Return the [X, Y] coordinate for the center point of the cell that contains the specified text.  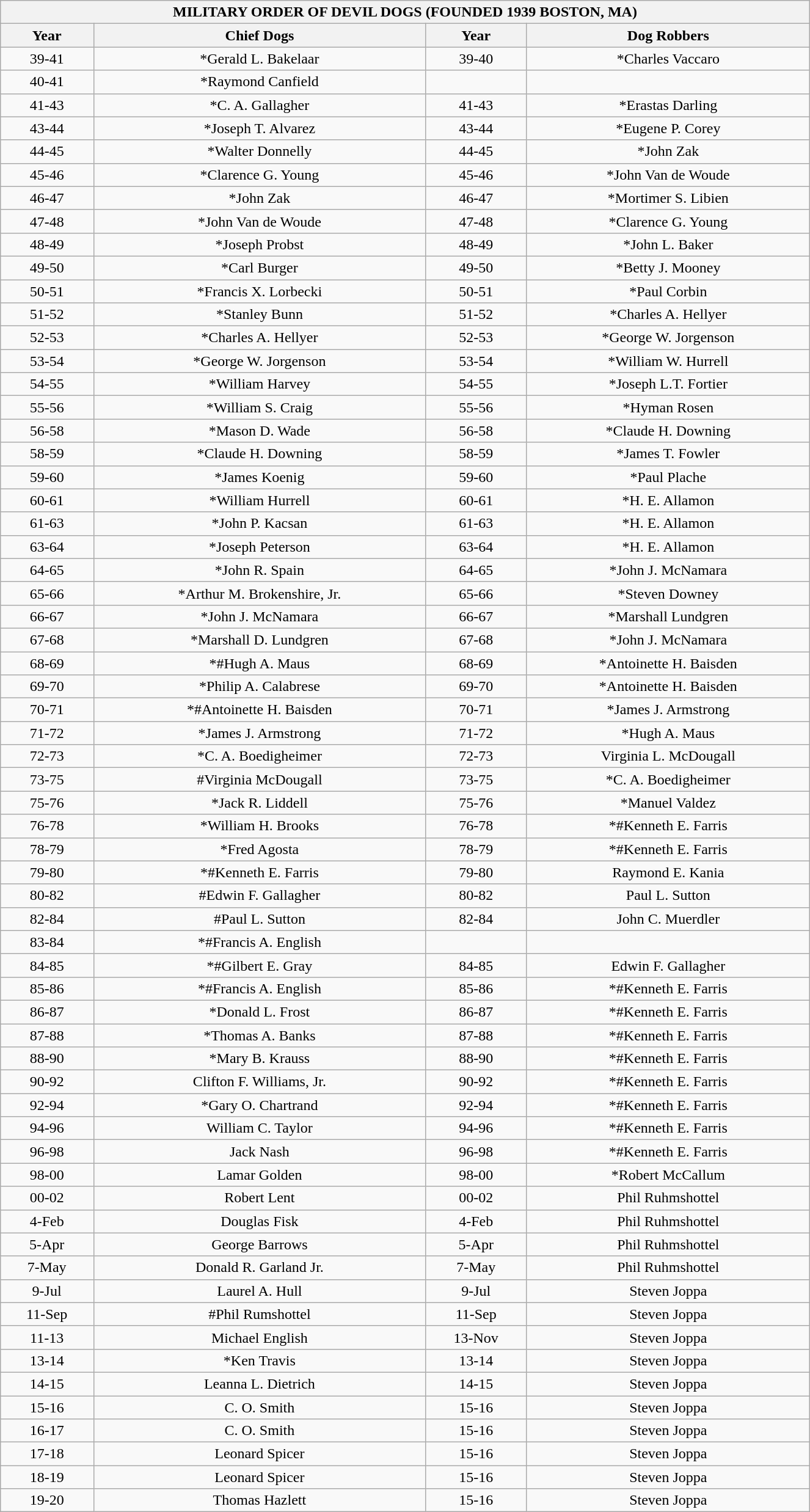
*#Hugh A. Maus [260, 663]
*Jack R. Liddell [260, 803]
*Ken Travis [260, 1360]
*Eugene P. Corey [668, 128]
*Walter Donnelly [260, 152]
*Joseph Peterson [260, 547]
*Joseph L.T. Fortier [668, 384]
*Stanley Bunn [260, 315]
18-19 [46, 1477]
Raymond E. Kania [668, 872]
*C. A. Gallagher [260, 105]
#Virginia McDougall [260, 780]
Dog Robbers [668, 35]
Robert Lent [260, 1198]
16-17 [46, 1431]
#Phil Rumshottel [260, 1314]
*Raymond Canfield [260, 82]
39-40 [476, 59]
13-Nov [476, 1337]
*Charles Vaccaro [668, 59]
*Carl Burger [260, 268]
*#Gilbert E. Gray [260, 965]
*Gary O. Chartrand [260, 1105]
Clifton F. Williams, Jr. [260, 1082]
Edwin F. Gallagher [668, 965]
Chief Dogs [260, 35]
40-41 [46, 82]
#Paul L. Sutton [260, 919]
*Manuel Valdez [668, 803]
*Erastas Darling [668, 105]
#Edwin F. Gallagher [260, 896]
*Philip A. Calabrese [260, 687]
*Marshall D. Lundgren [260, 640]
*Donald L. Frost [260, 1012]
*Thomas A. Banks [260, 1035]
*Hyman Rosen [668, 407]
*William H. Brooks [260, 826]
*Paul Plache [668, 477]
Lamar Golden [260, 1175]
*Paul Corbin [668, 291]
83-84 [46, 942]
*Joseph T. Alvarez [260, 128]
Laurel A. Hull [260, 1291]
*Fred Agosta [260, 849]
11-13 [46, 1337]
William C. Taylor [260, 1128]
*Hugh A. Maus [668, 733]
Thomas Hazlett [260, 1500]
39-41 [46, 59]
George Barrows [260, 1244]
*Steven Downey [668, 593]
*Francis X. Lorbecki [260, 291]
Michael English [260, 1337]
Leanna L. Dietrich [260, 1384]
John C. Muerdler [668, 919]
*Mortimer S. Libien [668, 198]
*William W. Hurrell [668, 361]
*William Hurrell [260, 500]
19-20 [46, 1500]
17-18 [46, 1454]
*Mary B. Krauss [260, 1059]
*Gerald L. Bakelaar [260, 59]
*John R. Spain [260, 570]
Donald R. Garland Jr. [260, 1268]
*Robert McCallum [668, 1175]
Douglas Fisk [260, 1221]
Paul L. Sutton [668, 896]
*William S. Craig [260, 407]
MILITARY ORDER OF DEVIL DOGS (FOUNDED 1939 BOSTON, MA) [405, 12]
Jack Nash [260, 1152]
Virginia L. McDougall [668, 756]
*Mason D. Wade [260, 431]
*John P. Kacsan [260, 524]
*Betty J. Mooney [668, 268]
*James T. Fowler [668, 454]
*Marshall Lundgren [668, 616]
*John L. Baker [668, 244]
*James Koenig [260, 477]
*#Antoinette H. Baisden [260, 710]
*William Harvey [260, 384]
*Joseph Probst [260, 244]
*Arthur M. Brokenshire, Jr. [260, 593]
